Output the (x, y) coordinate of the center of the cell containing the given text.  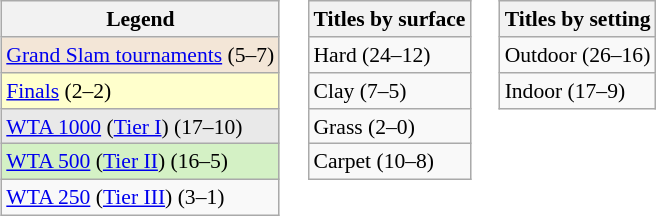
Indoor (17–9) (578, 91)
WTA 500 (Tier II) (16–5) (140, 162)
Titles by surface (389, 19)
Grand Slam tournaments (5–7) (140, 55)
Grass (2–0) (389, 126)
WTA 1000 (Tier I) (17–10) (140, 126)
Clay (7–5) (389, 91)
WTA 250 (Tier III) (3–1) (140, 197)
Carpet (10–8) (389, 162)
Hard (24–12) (389, 55)
Titles by setting (578, 19)
Finals (2–2) (140, 91)
Outdoor (26–16) (578, 55)
Legend (140, 19)
